Identify which cell holds the provided text, then report its (x, y) central coordinate. 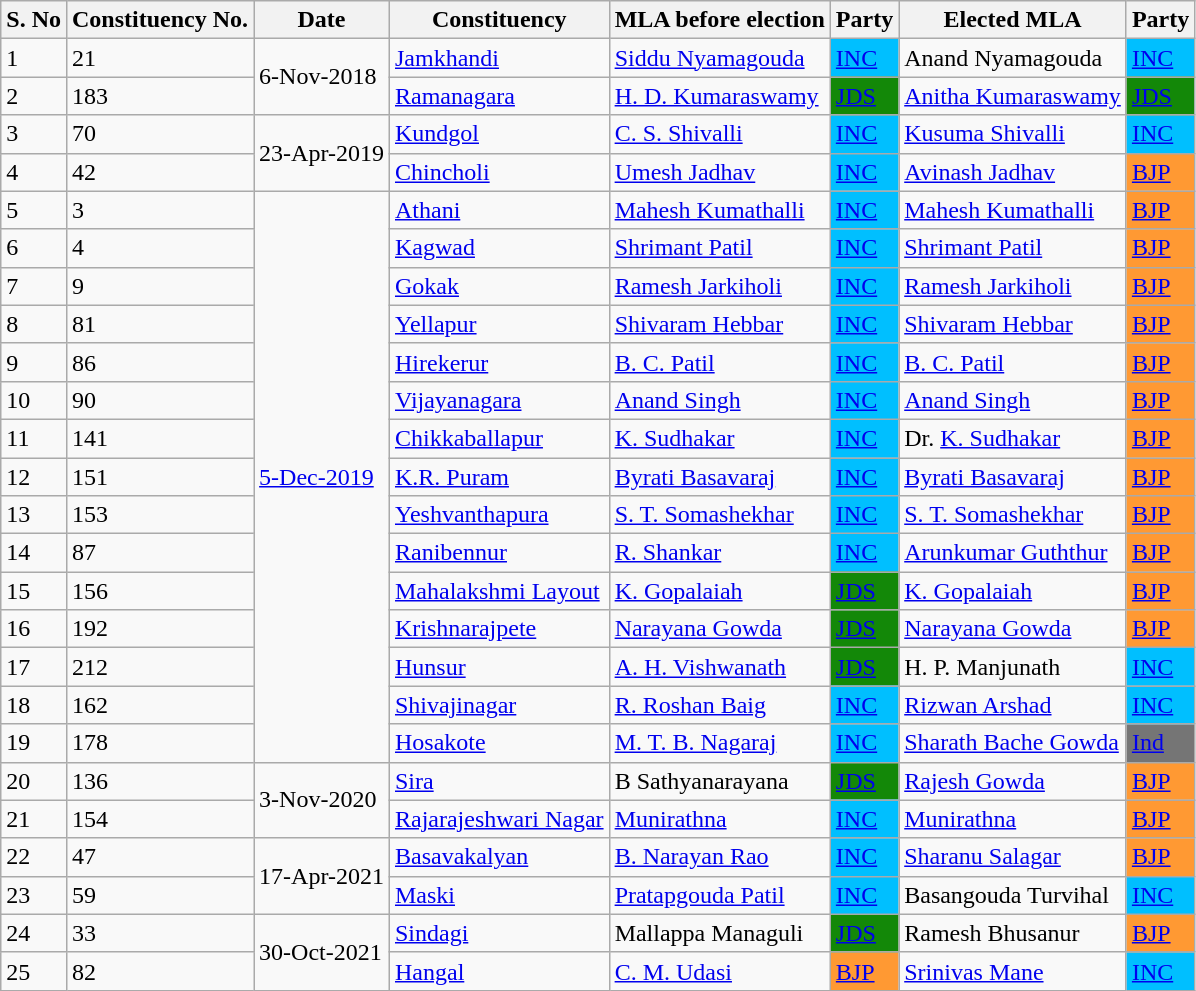
Sharath Bache Gowda (1013, 743)
Hangal (499, 971)
Krishnarajpete (499, 629)
151 (160, 477)
Ind (1160, 743)
Anitha Kumaraswamy (1013, 96)
86 (160, 362)
H. D. Kumaraswamy (720, 96)
47 (160, 857)
7 (34, 286)
183 (160, 96)
Ramanagara (499, 96)
141 (160, 438)
Mahalakshmi Layout (499, 591)
MLA before election (720, 20)
162 (160, 705)
Yeshvanthapura (499, 515)
17-Apr-2021 (322, 876)
90 (160, 400)
81 (160, 324)
Ramesh Bhusanur (1013, 933)
Kagwad (499, 248)
K.R. Puram (499, 477)
154 (160, 819)
14 (34, 553)
11 (34, 438)
Jamkhandi (499, 58)
Rajarajeshwari Nagar (499, 819)
24 (34, 933)
8 (34, 324)
153 (160, 515)
Hirekerur (499, 362)
156 (160, 591)
212 (160, 667)
59 (160, 895)
Chikkaballapur (499, 438)
Chincholi (499, 172)
Hunsur (499, 667)
Maski (499, 895)
20 (34, 781)
Athani (499, 210)
H. P. Manjunath (1013, 667)
R. Roshan Baig (720, 705)
Arunkumar Guththur (1013, 553)
M. T. B. Nagaraj (720, 743)
13 (34, 515)
82 (160, 971)
33 (160, 933)
178 (160, 743)
3-Nov-2020 (322, 800)
Hosakote (499, 743)
Rajesh Gowda (1013, 781)
17 (34, 667)
87 (160, 553)
70 (160, 134)
R. Shankar (720, 553)
6-Nov-2018 (322, 77)
Umesh Jadhav (720, 172)
Sharanu Salagar (1013, 857)
22 (34, 857)
Kusuma Shivalli (1013, 134)
Dr. K. Sudhakar (1013, 438)
19 (34, 743)
Elected MLA (1013, 20)
Yellapur (499, 324)
Sira (499, 781)
30-Oct-2021 (322, 952)
Basangouda Turvihal (1013, 895)
Kundgol (499, 134)
C. M. Udasi (720, 971)
Mallappa Managuli (720, 933)
23-Apr-2019 (322, 153)
Constituency (499, 20)
5 (34, 210)
6 (34, 248)
Pratapgouda Patil (720, 895)
Ranibennur (499, 553)
Siddu Nyamagouda (720, 58)
2 (34, 96)
16 (34, 629)
25 (34, 971)
192 (160, 629)
Sindagi (499, 933)
Vijayanagara (499, 400)
Gokak (499, 286)
Date (322, 20)
1 (34, 58)
10 (34, 400)
Rizwan Arshad (1013, 705)
A. H. Vishwanath (720, 667)
Avinash Jadhav (1013, 172)
B. Narayan Rao (720, 857)
Constituency No. (160, 20)
C. S. Shivalli (720, 134)
Basavakalyan (499, 857)
Srinivas Mane (1013, 971)
15 (34, 591)
K. Sudhakar (720, 438)
S. No (34, 20)
B Sathyanarayana (720, 781)
Shivajinagar (499, 705)
42 (160, 172)
23 (34, 895)
Anand Nyamagouda (1013, 58)
12 (34, 477)
5-Dec-2019 (322, 476)
136 (160, 781)
18 (34, 705)
